Provide the (X, Y) coordinate of the cell's center where the given text is located.  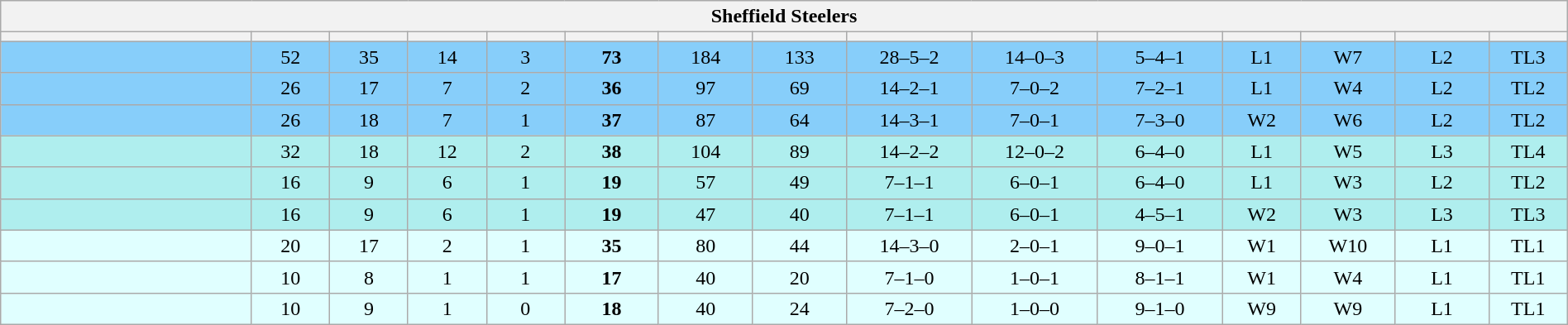
28–5–2 (910, 57)
52 (291, 57)
47 (705, 214)
14–2–1 (910, 88)
14 (447, 57)
0 (526, 308)
4–5–1 (1160, 214)
8–1–1 (1160, 277)
9–0–1 (1160, 246)
14–3–1 (910, 120)
38 (612, 151)
7–0–1 (1035, 120)
W5 (1348, 151)
5–4–1 (1160, 57)
89 (800, 151)
57 (705, 183)
37 (612, 120)
W6 (1348, 120)
49 (800, 183)
W7 (1348, 57)
7–2–1 (1160, 88)
87 (705, 120)
73 (612, 57)
TL4 (1528, 151)
32 (291, 151)
8 (369, 277)
7–3–0 (1160, 120)
Sheffield Steelers (784, 17)
24 (800, 308)
9–1–0 (1160, 308)
97 (705, 88)
44 (800, 246)
12–0–2 (1035, 151)
36 (612, 88)
133 (800, 57)
80 (705, 246)
3 (526, 57)
1–0–1 (1035, 277)
W10 (1348, 246)
7–1–0 (910, 277)
7–2–0 (910, 308)
1–0–0 (1035, 308)
14–3–0 (910, 246)
64 (800, 120)
69 (800, 88)
7–0–2 (1035, 88)
12 (447, 151)
14–0–3 (1035, 57)
184 (705, 57)
14–2–2 (910, 151)
104 (705, 151)
2–0–1 (1035, 246)
